Pinpoint the cell where the given text exists, returning its (x, y) midpoint coordinate. 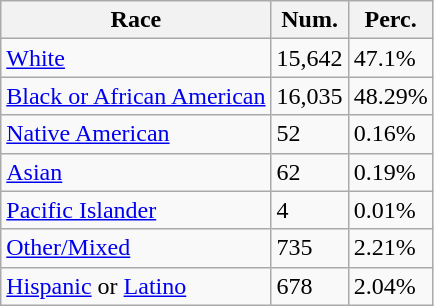
0.16% (390, 134)
Num. (310, 20)
Native American (136, 134)
15,642 (310, 58)
62 (310, 172)
White (136, 58)
4 (310, 210)
Race (136, 20)
0.01% (390, 210)
Perc. (390, 20)
Black or African American (136, 96)
Pacific Islander (136, 210)
2.04% (390, 286)
0.19% (390, 172)
Other/Mixed (136, 248)
735 (310, 248)
52 (310, 134)
678 (310, 286)
Hispanic or Latino (136, 286)
47.1% (390, 58)
2.21% (390, 248)
Asian (136, 172)
16,035 (310, 96)
48.29% (390, 96)
